Extract the (x, y) coordinate from the center of the cell holding the provided text.  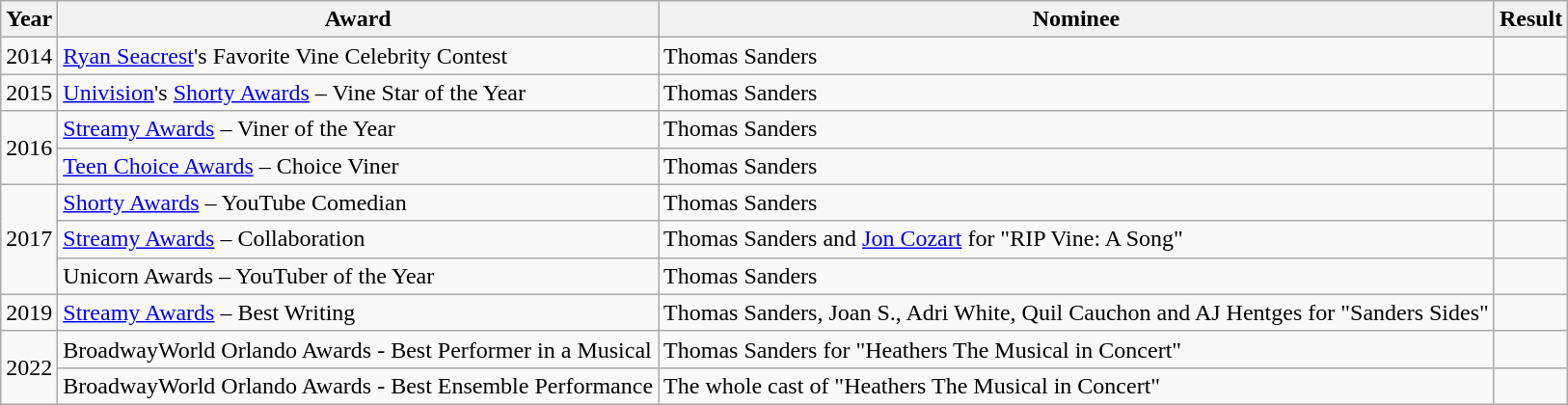
2015 (29, 93)
2019 (29, 312)
Thomas Sanders and Jon Cozart for "RIP Vine: A Song" (1076, 239)
Streamy Awards – Best Writing (359, 312)
Unicorn Awards – YouTuber of the Year (359, 276)
BroadwayWorld Orlando Awards - Best Ensemble Performance (359, 386)
2017 (29, 239)
The whole cast of "Heathers The Musical in Concert" (1076, 386)
Shorty Awards – YouTube Comedian (359, 202)
Streamy Awards – Viner of the Year (359, 129)
2014 (29, 56)
Nominee (1076, 19)
Thomas Sanders, Joan S., Adri White, Quil Cauchon and AJ Hentges for "Sanders Sides" (1076, 312)
Award (359, 19)
Result (1530, 19)
Univision's Shorty Awards – Vine Star of the Year (359, 93)
2016 (29, 148)
Teen Choice Awards – Choice Viner (359, 166)
Streamy Awards – Collaboration (359, 239)
Ryan Seacrest's Favorite Vine Celebrity Contest (359, 56)
Thomas Sanders for "Heathers The Musical in Concert" (1076, 349)
2022 (29, 367)
BroadwayWorld Orlando Awards - Best Performer in a Musical (359, 349)
Year (29, 19)
